Return the [x, y] coordinate for the center point of the cell that contains the specified text.  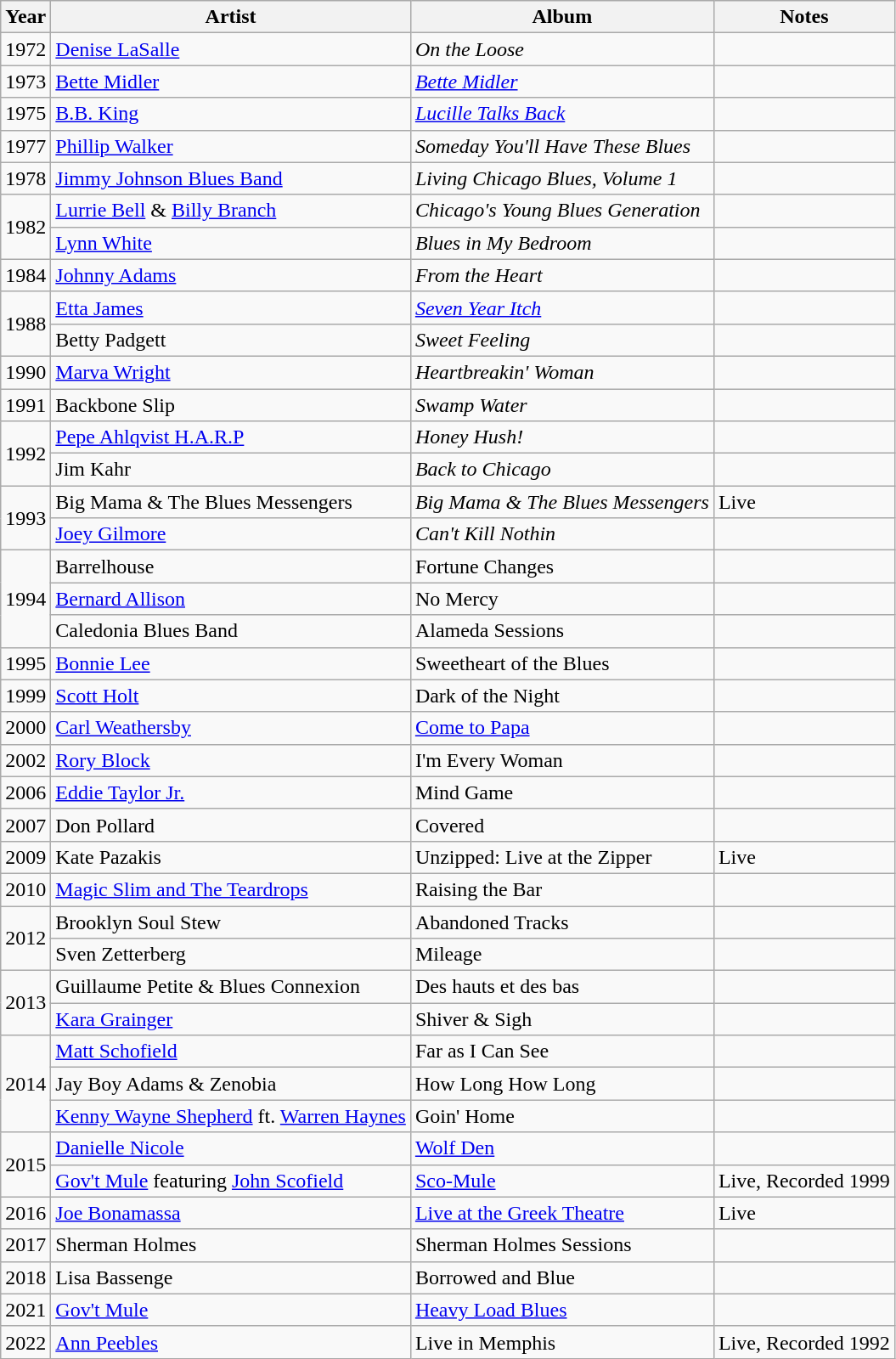
Gov't Mule featuring John Scofield [231, 1181]
Gov't Mule [231, 1310]
Bonnie Lee [231, 663]
2014 [25, 1084]
Come to Papa [562, 728]
I'm Every Woman [562, 760]
2013 [25, 1003]
Phillip Walker [231, 146]
1975 [25, 114]
Scott Holt [231, 696]
Bernard Allison [231, 599]
Swamp Water [562, 405]
Sweet Feeling [562, 340]
2010 [25, 889]
Living Chicago Blues, Volume 1 [562, 178]
Mind Game [562, 792]
Kate Pazakis [231, 857]
Live in Memphis [562, 1342]
Heavy Load Blues [562, 1310]
Barrelhouse [231, 567]
Blues in My Bedroom [562, 243]
Live at the Greek Theatre [562, 1213]
1988 [25, 324]
Borrowed and Blue [562, 1277]
Eddie Taylor Jr. [231, 792]
Rory Block [231, 760]
2006 [25, 792]
Brooklyn Soul Stew [231, 922]
Unzipped: Live at the Zipper [562, 857]
Mileage [562, 955]
Magic Slim and The Teardrops [231, 889]
Dark of the Night [562, 696]
1993 [25, 518]
Matt Schofield [231, 1052]
Kenny Wayne Shepherd ft. Warren Haynes [231, 1116]
Year [25, 17]
2022 [25, 1342]
Sven Zetterberg [231, 955]
Shiver & Sigh [562, 1019]
1995 [25, 663]
1972 [25, 49]
1978 [25, 178]
2021 [25, 1310]
B.B. King [231, 114]
Sherman Holmes Sessions [562, 1245]
2007 [25, 825]
Raising the Bar [562, 889]
Marva Wright [231, 372]
2012 [25, 938]
1990 [25, 372]
Jimmy Johnson Blues Band [231, 178]
1999 [25, 696]
1994 [25, 599]
Wolf Den [562, 1148]
Far as I Can See [562, 1052]
Seven Year Itch [562, 307]
1982 [25, 227]
Goin' Home [562, 1116]
Honey Hush! [562, 437]
From the Heart [562, 275]
Album [562, 17]
Sco-Mule [562, 1181]
Joey Gilmore [231, 534]
Alameda Sessions [562, 631]
Ann Peebles [231, 1342]
1984 [25, 275]
How Long How Long [562, 1084]
Chicago's Young Blues Generation [562, 211]
Danielle Nicole [231, 1148]
Someday You'll Have These Blues [562, 146]
Live, Recorded 1999 [803, 1181]
Abandoned Tracks [562, 922]
Jim Kahr [231, 470]
Lisa Bassenge [231, 1277]
No Mercy [562, 599]
2015 [25, 1164]
Lurrie Bell & Billy Branch [231, 211]
2009 [25, 857]
Caledonia Blues Band [231, 631]
Backbone Slip [231, 405]
Notes [803, 17]
Lucille Talks Back [562, 114]
Betty Padgett [231, 340]
Lynn White [231, 243]
Guillaume Petite & Blues Connexion [231, 987]
2018 [25, 1277]
1973 [25, 82]
1992 [25, 454]
1991 [25, 405]
Artist [231, 17]
Fortune Changes [562, 567]
2017 [25, 1245]
Denise LaSalle [231, 49]
Sweetheart of the Blues [562, 663]
Sherman Holmes [231, 1245]
Pepe Ahlqvist H.A.R.P [231, 437]
Back to Chicago [562, 470]
Can't Kill Nothin [562, 534]
Etta James [231, 307]
Heartbreakin' Woman [562, 372]
Joe Bonamassa [231, 1213]
2000 [25, 728]
Jay Boy Adams & Zenobia [231, 1084]
Johnny Adams [231, 275]
2016 [25, 1213]
On the Loose [562, 49]
Don Pollard [231, 825]
Live, Recorded 1992 [803, 1342]
Kara Grainger [231, 1019]
Des hauts et des bas [562, 987]
Carl Weathersby [231, 728]
2002 [25, 760]
1977 [25, 146]
Covered [562, 825]
